Find where the given text appears and provide that cell's center as (x, y) coordinate. 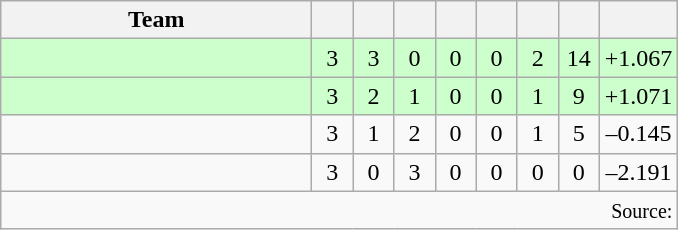
14 (578, 58)
+1.071 (638, 96)
+1.067 (638, 58)
9 (578, 96)
–0.145 (638, 134)
Source: (340, 210)
5 (578, 134)
Team (156, 20)
–2.191 (638, 172)
